Find where the given text appears and provide that cell's center as [x, y] coordinate. 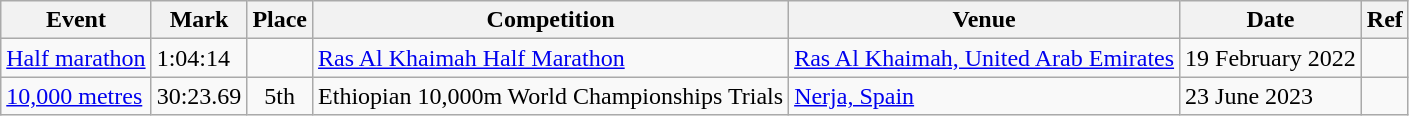
30:23.69 [199, 96]
23 June 2023 [1271, 96]
Competition [551, 20]
Event [76, 20]
Ref [1384, 20]
Nerja, Spain [984, 96]
19 February 2022 [1271, 58]
1:04:14 [199, 58]
10,000 metres [76, 96]
Ras Al Khaimah, United Arab Emirates [984, 58]
5th [280, 96]
Half marathon [76, 58]
Mark [199, 20]
Ethiopian 10,000m World Championships Trials [551, 96]
Ras Al Khaimah Half Marathon [551, 58]
Date [1271, 20]
Venue [984, 20]
Place [280, 20]
